Locate the cell with the specified text and output its [X, Y] center coordinate. 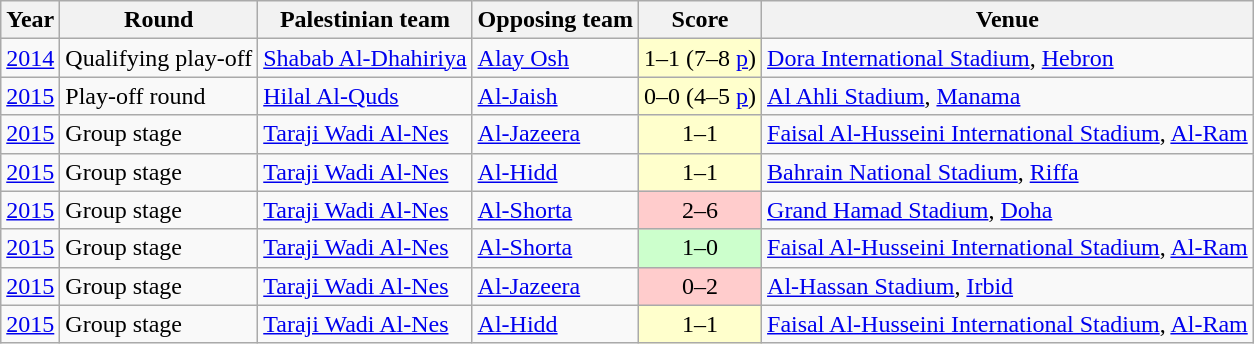
2–6 [700, 210]
0–0 (4–5 p) [700, 96]
Venue [1008, 20]
Year [30, 20]
1–0 [700, 248]
Palestinian team [365, 20]
Grand Hamad Stadium, Doha [1008, 210]
Al-Jaish [555, 96]
2014 [30, 58]
Dora International Stadium, Hebron [1008, 58]
0–2 [700, 286]
Shabab Al-Dhahiriya [365, 58]
Hilal Al-Quds [365, 96]
Bahrain National Stadium, Riffa [1008, 172]
Alay Osh [555, 58]
Al Ahli Stadium, Manama [1008, 96]
Round [159, 20]
Al-Hassan Stadium, Irbid [1008, 286]
Score [700, 20]
Qualifying play-off [159, 58]
1–1 (7–8 p) [700, 58]
Play-off round [159, 96]
Opposing team [555, 20]
